Return the (X, Y) coordinate for the center point of the cell that contains the specified text.  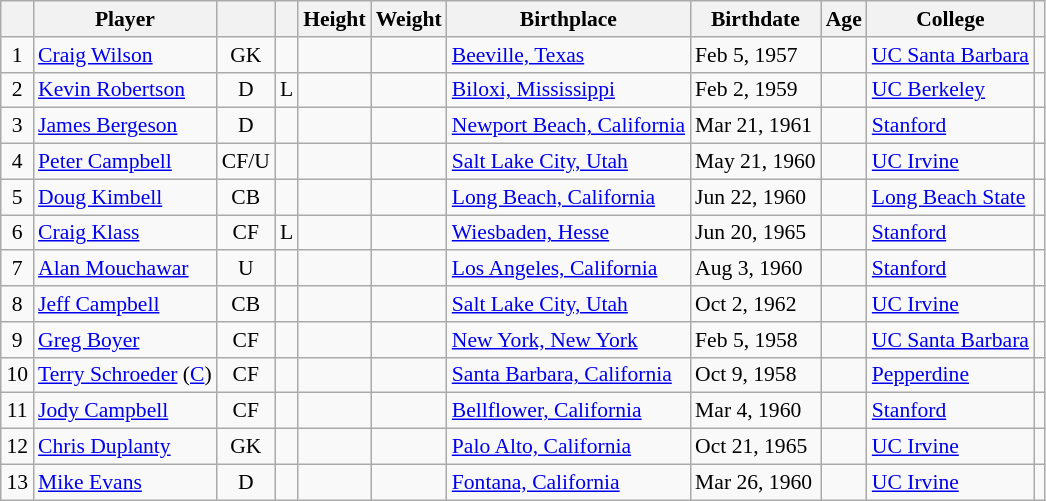
Jun 22, 1960 (756, 197)
Peter Campbell (125, 162)
Los Angeles, California (568, 269)
3 (17, 126)
Weight (409, 19)
13 (17, 482)
U (246, 269)
Pepperdine (950, 375)
Age (844, 19)
Oct 21, 1965 (756, 447)
Jeff Campbell (125, 304)
Mar 4, 1960 (756, 411)
4 (17, 162)
Oct 2, 1962 (756, 304)
New York, New York (568, 340)
6 (17, 233)
10 (17, 375)
Birthplace (568, 19)
Fontana, California (568, 482)
Alan Mouchawar (125, 269)
Kevin Robertson (125, 90)
Chris Duplanty (125, 447)
Palo Alto, California (568, 447)
12 (17, 447)
Aug 3, 1960 (756, 269)
Oct 9, 1958 (756, 375)
Feb 5, 1958 (756, 340)
Jun 20, 1965 (756, 233)
Mar 21, 1961 (756, 126)
UC Berkeley (950, 90)
Beeville, Texas (568, 55)
Player (125, 19)
Newport Beach, California (568, 126)
Mar 26, 1960 (756, 482)
Terry Schroeder (C) (125, 375)
Biloxi, Mississippi (568, 90)
Feb 5, 1957 (756, 55)
Height (334, 19)
Long Beach State (950, 197)
Greg Boyer (125, 340)
May 21, 1960 (756, 162)
Birthdate (756, 19)
2 (17, 90)
Wiesbaden, Hesse (568, 233)
8 (17, 304)
9 (17, 340)
College (950, 19)
11 (17, 411)
Jody Campbell (125, 411)
7 (17, 269)
Craig Wilson (125, 55)
5 (17, 197)
Mike Evans (125, 482)
James Bergeson (125, 126)
Bellflower, California (568, 411)
Santa Barbara, California (568, 375)
CF/U (246, 162)
Craig Klass (125, 233)
Feb 2, 1959 (756, 90)
Doug Kimbell (125, 197)
1 (17, 55)
Long Beach, California (568, 197)
